Extract the (X, Y) coordinate from the center of the cell holding the provided text.  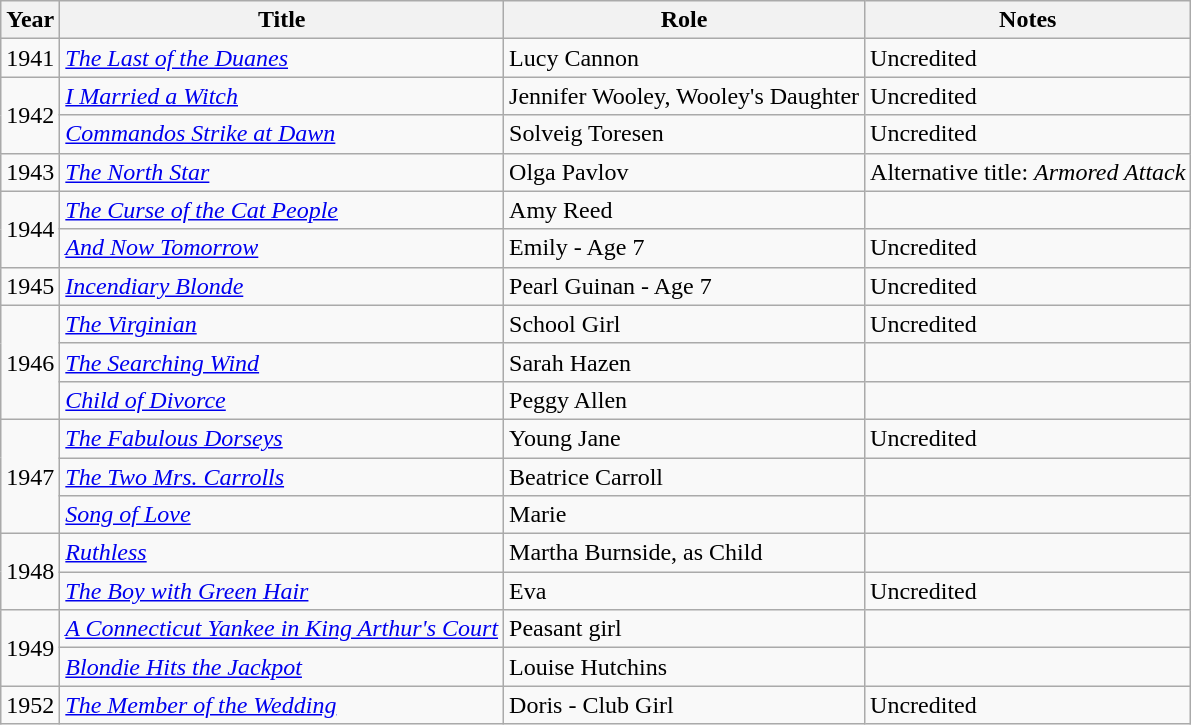
Solveig Toresen (684, 134)
Blondie Hits the Jackpot (282, 667)
1944 (30, 229)
1941 (30, 58)
The Member of the Wedding (282, 705)
Ruthless (282, 553)
Jennifer Wooley, Wooley's Daughter (684, 96)
1949 (30, 648)
Notes (1028, 20)
Amy Reed (684, 210)
1945 (30, 286)
Lucy Cannon (684, 58)
Pearl Guinan - Age 7 (684, 286)
Child of Divorce (282, 400)
1942 (30, 115)
The Two Mrs. Carrolls (282, 477)
Olga Pavlov (684, 172)
The Curse of the Cat People (282, 210)
The Boy with Green Hair (282, 591)
The North Star (282, 172)
Emily - Age 7 (684, 248)
Eva (684, 591)
Peggy Allen (684, 400)
Song of Love (282, 515)
Year (30, 20)
The Fabulous Dorseys (282, 438)
School Girl (684, 324)
Doris - Club Girl (684, 705)
1952 (30, 705)
Martha Burnside, as Child (684, 553)
A Connecticut Yankee in King Arthur's Court (282, 629)
Commandos Strike at Dawn (282, 134)
Young Jane (684, 438)
Louise Hutchins (684, 667)
Beatrice Carroll (684, 477)
Alternative title: Armored Attack (1028, 172)
Marie (684, 515)
The Searching Wind (282, 362)
Peasant girl (684, 629)
1947 (30, 476)
The Virginian (282, 324)
Title (282, 20)
Incendiary Blonde (282, 286)
1946 (30, 362)
1943 (30, 172)
Sarah Hazen (684, 362)
I Married a Witch (282, 96)
And Now Tomorrow (282, 248)
Role (684, 20)
1948 (30, 572)
The Last of the Duanes (282, 58)
